For the text-containing cell, return its midpoint in [X, Y] coordinate format. 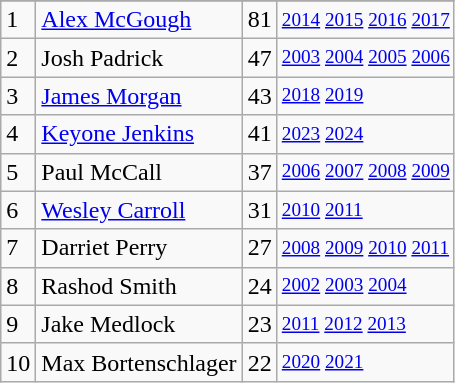
Max Bortenschlager [139, 362]
7 [18, 248]
2020 2021 [366, 362]
Paul McCall [139, 172]
Keyone Jenkins [139, 134]
2023 2024 [366, 134]
2011 2012 2013 [366, 324]
2006 2007 2008 2009 [366, 172]
2014 2015 2016 2017 [366, 20]
5 [18, 172]
22 [260, 362]
1 [18, 20]
2002 2003 2004 [366, 286]
37 [260, 172]
Darriet Perry [139, 248]
3 [18, 96]
27 [260, 248]
23 [260, 324]
2008 2009 2010 2011 [366, 248]
9 [18, 324]
Jake Medlock [139, 324]
Alex McGough [139, 20]
Josh Padrick [139, 58]
2003 2004 2005 2006 [366, 58]
43 [260, 96]
James Morgan [139, 96]
47 [260, 58]
Rashod Smith [139, 286]
8 [18, 286]
41 [260, 134]
24 [260, 286]
2018 2019 [366, 96]
81 [260, 20]
31 [260, 210]
2 [18, 58]
2010 2011 [366, 210]
Wesley Carroll [139, 210]
4 [18, 134]
6 [18, 210]
10 [18, 362]
